Identify which cell holds the provided text, then report its [x, y] central coordinate. 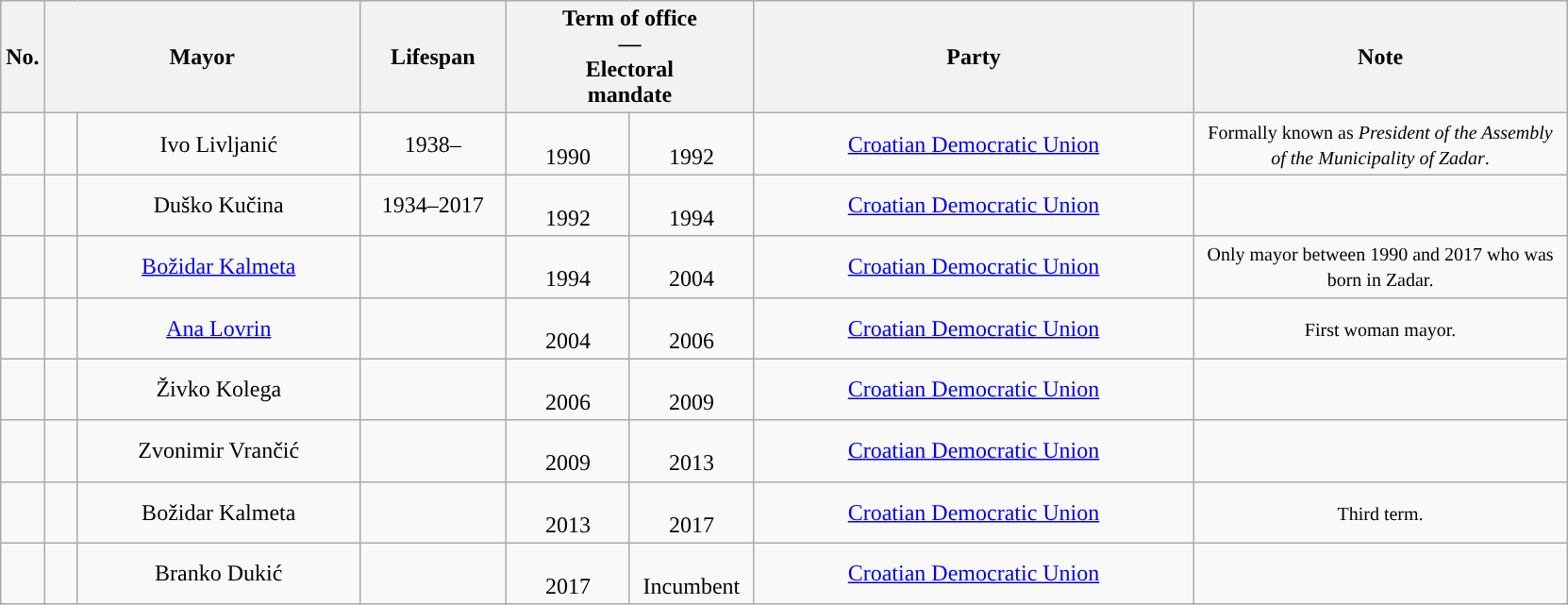
Formally known as President of the Assembly of the Municipality of Zadar. [1381, 143]
Ana Lovrin [219, 328]
Ivo Livljanić [219, 143]
Only mayor between 1990 and 2017 who was born in Zadar. [1381, 266]
Party [974, 57]
First woman mayor. [1381, 328]
Note [1381, 57]
Zvonimir Vrančić [219, 451]
Term of office—Electoralmandate [629, 57]
1934–2017 [432, 206]
1938– [432, 143]
No. [23, 57]
Duško Kučina [219, 206]
Third term. [1381, 512]
Incumbent [691, 574]
Mayor [202, 57]
1990 [568, 143]
Branko Dukić [219, 574]
Živko Kolega [219, 389]
Lifespan [432, 57]
